Extract the (x, y) coordinate from the center of the cell holding the provided text.  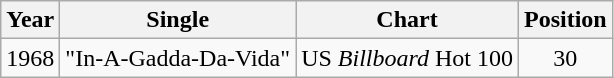
1968 (30, 58)
US Billboard Hot 100 (408, 58)
30 (565, 58)
Single (178, 20)
Chart (408, 20)
Year (30, 20)
"In-A-Gadda-Da-Vida" (178, 58)
Position (565, 20)
